Output the [X, Y] coordinate of the center of the cell containing the given text.  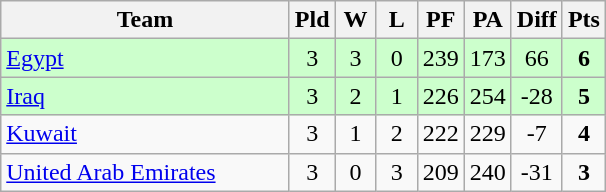
Team [146, 20]
240 [488, 172]
6 [584, 58]
-7 [536, 134]
PF [440, 20]
W [356, 20]
222 [440, 134]
254 [488, 96]
Egypt [146, 58]
-28 [536, 96]
229 [488, 134]
Pts [584, 20]
Diff [536, 20]
-31 [536, 172]
Kuwait [146, 134]
L [396, 20]
66 [536, 58]
5 [584, 96]
239 [440, 58]
PA [488, 20]
209 [440, 172]
Iraq [146, 96]
4 [584, 134]
173 [488, 58]
United Arab Emirates [146, 172]
226 [440, 96]
Pld [312, 20]
